Provide the (x, y) coordinate of the cell's center where the given text is located.  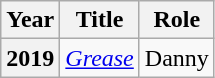
Year (30, 20)
Grease (100, 58)
2019 (30, 58)
Danny (176, 58)
Role (176, 20)
Title (100, 20)
